Determine the [x, y] coordinate at the center of the cell enclosing the given text.  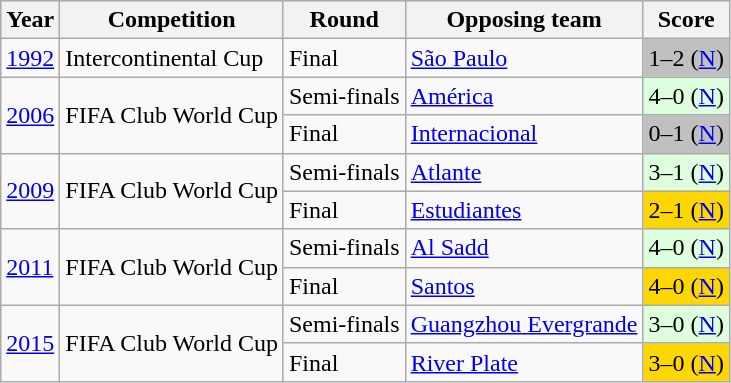
1992 [30, 58]
Opposing team [524, 20]
Competition [172, 20]
Al Sadd [524, 248]
1–2 (N) [686, 58]
2015 [30, 343]
Round [344, 20]
Intercontinental Cup [172, 58]
Santos [524, 286]
3–1 (N) [686, 172]
2011 [30, 267]
Year [30, 20]
Internacional [524, 134]
0–1 (N) [686, 134]
River Plate [524, 362]
América [524, 96]
2–1 (N) [686, 210]
Guangzhou Evergrande [524, 324]
2009 [30, 191]
Atlante [524, 172]
Score [686, 20]
2006 [30, 115]
São Paulo [524, 58]
Estudiantes [524, 210]
